Pinpoint the cell where the given text exists, returning its (x, y) midpoint coordinate. 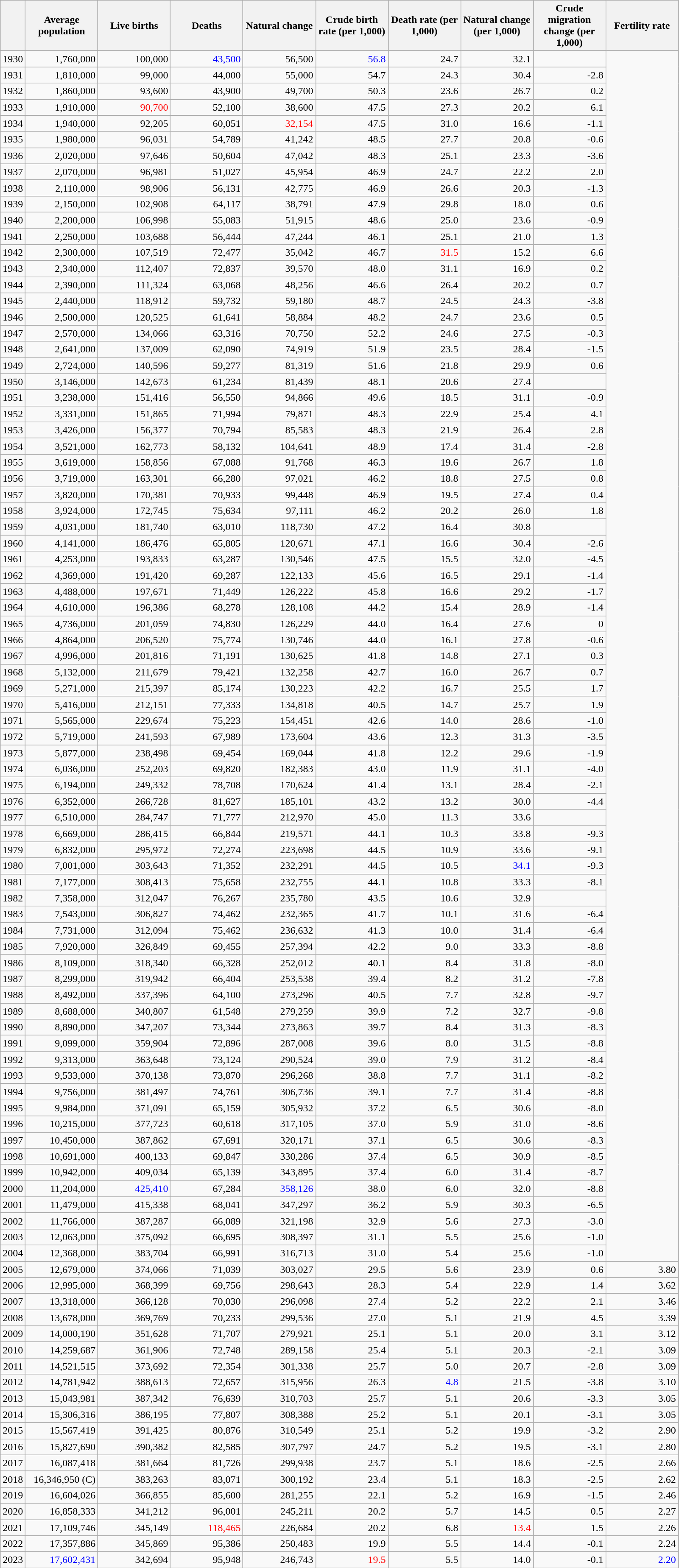
16.0 (424, 672)
1956 (13, 478)
79,871 (279, 414)
229,674 (134, 720)
1941 (13, 236)
63,010 (207, 527)
69,847 (207, 1156)
118,730 (279, 527)
15,043,981 (62, 1398)
3.12 (642, 1334)
12,368,000 (62, 1253)
15,567,419 (62, 1431)
69,287 (207, 575)
298,643 (279, 1286)
71,777 (207, 817)
72,274 (207, 850)
2.66 (642, 1463)
0.8 (569, 478)
43.6 (352, 737)
71,449 (207, 591)
4,736,000 (62, 624)
134,818 (279, 704)
301,338 (279, 1366)
142,673 (134, 382)
9,313,000 (62, 1060)
359,904 (134, 1043)
162,773 (134, 446)
75,634 (207, 511)
81,627 (207, 801)
4,864,000 (62, 640)
78,708 (207, 785)
257,394 (279, 946)
1,910,000 (62, 107)
4.8 (424, 1382)
7,001,000 (62, 866)
69,756 (207, 1286)
1.4 (569, 1286)
100,000 (134, 59)
38.8 (352, 1076)
18.5 (424, 398)
94,866 (279, 398)
66,404 (207, 979)
2.20 (642, 1560)
2,440,000 (62, 301)
21.8 (424, 365)
1946 (13, 317)
286,415 (134, 834)
1986 (13, 963)
-1.9 (569, 753)
206,520 (134, 640)
246,743 (279, 1560)
18.8 (424, 478)
381,664 (134, 1463)
48.6 (352, 220)
25.0 (424, 220)
73,344 (207, 1027)
29.6 (497, 753)
2,250,000 (62, 236)
95,948 (207, 1560)
51.6 (352, 365)
2021 (13, 1528)
2018 (13, 1479)
72,748 (207, 1350)
373,692 (134, 1366)
79,421 (207, 672)
26.6 (424, 188)
6,036,000 (62, 769)
1996 (13, 1124)
249,332 (134, 785)
72,354 (207, 1366)
1.9 (569, 704)
75,774 (207, 640)
26.0 (497, 511)
46.7 (352, 253)
196,386 (134, 608)
96,981 (134, 172)
1962 (13, 575)
33.8 (497, 834)
13,318,000 (62, 1302)
35,042 (279, 253)
45.8 (352, 591)
3.1 (569, 1334)
2012 (13, 1382)
97,111 (279, 511)
12.2 (424, 753)
30.0 (497, 801)
14.5 (497, 1511)
287,008 (279, 1043)
17,109,746 (62, 1528)
1975 (13, 785)
130,223 (279, 688)
1976 (13, 801)
8,890,000 (62, 1027)
375,092 (134, 1237)
10,942,000 (62, 1172)
5,416,000 (62, 704)
71,707 (207, 1334)
308,388 (279, 1415)
374,066 (134, 1269)
1981 (13, 882)
69,455 (207, 946)
3.10 (642, 1382)
296,098 (279, 1302)
2011 (13, 1366)
36.2 (352, 1205)
20.0 (497, 1334)
5,877,000 (62, 753)
2019 (13, 1495)
48.2 (352, 317)
25.2 (352, 1415)
279,921 (279, 1334)
134,066 (134, 333)
14.8 (424, 656)
2,390,000 (62, 285)
3,719,000 (62, 478)
387,342 (134, 1398)
386,195 (134, 1415)
Natural change (279, 25)
15.2 (497, 253)
99,000 (134, 75)
1,980,000 (62, 140)
92,205 (134, 123)
2.24 (642, 1544)
76,267 (207, 898)
347,207 (134, 1027)
-8.1 (569, 882)
80,876 (207, 1431)
46.1 (352, 236)
10,215,000 (62, 1124)
170,381 (134, 495)
66,844 (207, 834)
10.3 (424, 834)
107,519 (134, 253)
2.27 (642, 1511)
2,070,000 (62, 172)
295,972 (134, 850)
2020 (13, 1511)
5.7 (424, 1511)
303,027 (279, 1269)
14,259,687 (62, 1350)
1950 (13, 382)
2016 (13, 1447)
2,570,000 (62, 333)
3,238,000 (62, 398)
2.8 (569, 430)
30.8 (497, 527)
1964 (13, 608)
62,090 (207, 349)
81,439 (279, 382)
345,869 (134, 1544)
23.4 (352, 1479)
37.2 (352, 1108)
9.0 (424, 946)
39.0 (352, 1060)
96,031 (134, 140)
312,047 (134, 898)
95,386 (207, 1544)
44.2 (352, 608)
1945 (13, 301)
4,610,000 (62, 608)
-0.3 (569, 333)
371,091 (134, 1108)
1933 (13, 107)
55,000 (279, 75)
1960 (13, 543)
1940 (13, 220)
8.2 (424, 979)
1985 (13, 946)
69,454 (207, 753)
10.6 (424, 898)
318,340 (134, 963)
14,000,190 (62, 1334)
316,713 (279, 1253)
18.0 (497, 204)
1935 (13, 140)
130,746 (279, 640)
3,619,000 (62, 462)
13.2 (424, 801)
387,287 (134, 1221)
12.3 (424, 737)
8,299,000 (62, 979)
319,942 (134, 979)
16,604,026 (62, 1495)
27.7 (424, 140)
7,920,000 (62, 946)
14.7 (424, 704)
74,830 (207, 624)
32.8 (497, 995)
21.0 (497, 236)
1967 (13, 656)
51.9 (352, 349)
39.6 (352, 1043)
-3.6 (569, 156)
305,932 (279, 1108)
5,719,000 (62, 737)
39.9 (352, 1011)
97,646 (134, 156)
-9.7 (569, 995)
28.3 (352, 1286)
15.5 (424, 559)
59,180 (279, 301)
38,791 (279, 204)
56,500 (279, 59)
1934 (13, 123)
-8.5 (569, 1156)
65,159 (207, 1108)
299,938 (279, 1463)
45,954 (279, 172)
391,425 (134, 1431)
400,133 (134, 1156)
1977 (13, 817)
11,204,000 (62, 1189)
299,536 (279, 1318)
46.6 (352, 285)
3,146,000 (62, 382)
75,223 (207, 720)
61,234 (207, 382)
34.1 (497, 866)
3,521,000 (62, 446)
4,253,000 (62, 559)
47.9 (352, 204)
126,222 (279, 591)
12,995,000 (62, 1286)
90,700 (134, 107)
-8.7 (569, 1172)
14.4 (497, 1544)
191,420 (134, 575)
347,297 (279, 1205)
11.9 (424, 769)
2000 (13, 1189)
16,087,418 (62, 1463)
2.80 (642, 1447)
1951 (13, 398)
28.9 (497, 608)
1955 (13, 462)
-3.2 (569, 1431)
13.1 (424, 785)
48,256 (279, 285)
72,837 (207, 269)
10.9 (424, 850)
381,497 (134, 1092)
39.7 (352, 1027)
41.7 (352, 914)
388,613 (134, 1382)
16.1 (424, 640)
4.1 (569, 414)
232,755 (279, 882)
1939 (13, 204)
1993 (13, 1076)
4,488,000 (62, 591)
132,258 (279, 672)
2,300,000 (62, 253)
1969 (13, 688)
58,884 (279, 317)
2005 (13, 1269)
32,154 (279, 123)
65,805 (207, 543)
2006 (13, 1286)
16.7 (424, 688)
24.5 (424, 301)
73,124 (207, 1060)
340,807 (134, 1011)
223,698 (279, 850)
326,849 (134, 946)
337,396 (134, 995)
73,870 (207, 1076)
1970 (13, 704)
312,094 (134, 930)
67,284 (207, 1189)
49.6 (352, 398)
75,462 (207, 930)
56.8 (352, 59)
2,150,000 (62, 204)
3.39 (642, 1318)
Average population (62, 25)
56,550 (207, 398)
-6.5 (569, 1205)
96,001 (207, 1511)
3.80 (642, 1269)
320,171 (279, 1140)
56,444 (207, 236)
1931 (13, 75)
20.7 (497, 1366)
39,570 (279, 269)
71,191 (207, 656)
154,451 (279, 720)
1959 (13, 527)
77,807 (207, 1415)
300,192 (279, 1479)
72,657 (207, 1382)
23.9 (497, 1269)
1.7 (569, 688)
1995 (13, 1108)
74,919 (279, 349)
118,912 (134, 301)
51,027 (207, 172)
47.2 (352, 527)
66,280 (207, 478)
308,397 (279, 1237)
23.5 (424, 349)
-8.4 (569, 1060)
2008 (13, 1318)
43.2 (352, 801)
2002 (13, 1221)
66,991 (207, 1253)
54.7 (352, 75)
-4.0 (569, 769)
12,063,000 (62, 1237)
2023 (13, 1560)
66,695 (207, 1237)
2.62 (642, 1479)
14,521,515 (62, 1366)
343,895 (279, 1172)
60,051 (207, 123)
2001 (13, 1205)
118,465 (207, 1528)
7.2 (424, 1011)
18.3 (497, 1479)
38.0 (352, 1189)
361,906 (134, 1350)
60,618 (207, 1124)
273,296 (279, 995)
1937 (13, 172)
317,105 (279, 1124)
70,233 (207, 1318)
232,365 (279, 914)
140,596 (134, 365)
1966 (13, 640)
1,860,000 (62, 91)
41,242 (279, 140)
219,571 (279, 834)
39.1 (352, 1092)
10.5 (424, 866)
1987 (13, 979)
351,628 (134, 1334)
3.46 (642, 1302)
1944 (13, 285)
120,671 (279, 543)
10,691,000 (62, 1156)
8,492,000 (62, 995)
1991 (13, 1043)
64,117 (207, 204)
50,604 (207, 156)
383,704 (134, 1253)
173,604 (279, 737)
12,679,000 (62, 1269)
112,407 (134, 269)
252,203 (134, 769)
-1.7 (569, 591)
32.7 (497, 1011)
30.9 (497, 1156)
358,126 (279, 1189)
1953 (13, 430)
68,278 (207, 608)
1989 (13, 1011)
6,194,000 (62, 785)
1984 (13, 930)
1,940,000 (62, 123)
306,736 (279, 1092)
315,956 (279, 1382)
126,229 (279, 624)
-8.6 (569, 1124)
8,109,000 (62, 963)
303,643 (134, 866)
29.9 (497, 365)
27.8 (497, 640)
70,030 (207, 1302)
363,648 (134, 1060)
1980 (13, 866)
85,600 (207, 1495)
5.0 (424, 1366)
6,510,000 (62, 817)
1932 (13, 91)
48.9 (352, 446)
43,500 (207, 59)
27.0 (352, 1318)
81,726 (207, 1463)
6.8 (424, 1528)
48.7 (352, 301)
310,703 (279, 1398)
91,768 (279, 462)
158,856 (134, 462)
289,158 (279, 1350)
51,915 (279, 220)
1938 (13, 188)
63,316 (207, 333)
2009 (13, 1334)
70,933 (207, 495)
182,383 (279, 769)
66,328 (207, 963)
2,200,000 (62, 220)
1943 (13, 269)
7,358,000 (62, 898)
409,034 (134, 1172)
163,301 (134, 478)
1965 (13, 624)
-8.2 (569, 1076)
30.3 (497, 1205)
97,021 (279, 478)
15,827,690 (62, 1447)
1930 (13, 59)
281,255 (279, 1495)
26.3 (352, 1382)
77,333 (207, 704)
11.3 (424, 817)
39.4 (352, 979)
4,996,000 (62, 656)
284,747 (134, 817)
Crude birth rate (per 1,000) (352, 25)
-3.3 (569, 1398)
235,780 (279, 898)
3,820,000 (62, 495)
23.7 (352, 1463)
75,658 (207, 882)
156,377 (134, 430)
6.1 (569, 107)
215,397 (134, 688)
377,723 (134, 1124)
1954 (13, 446)
170,624 (279, 785)
238,498 (134, 753)
29.1 (497, 575)
1979 (13, 850)
48.1 (352, 382)
181,740 (134, 527)
-2.6 (569, 543)
151,416 (134, 398)
23.3 (497, 156)
1988 (13, 995)
1949 (13, 365)
15,306,316 (62, 1415)
2017 (13, 1463)
93,600 (134, 91)
226,684 (279, 1528)
211,679 (134, 672)
7,543,000 (62, 914)
-3.0 (569, 1221)
42.6 (352, 720)
1978 (13, 834)
68,041 (207, 1205)
-9.1 (569, 850)
66,089 (207, 1221)
58,132 (207, 446)
1942 (13, 253)
2014 (13, 1415)
128,108 (279, 608)
122,133 (279, 575)
2,110,000 (62, 188)
1998 (13, 1156)
63,068 (207, 285)
250,483 (279, 1544)
31.8 (497, 963)
37.1 (352, 1140)
2.0 (569, 172)
2,340,000 (62, 269)
42.7 (352, 672)
11,479,000 (62, 1205)
71,039 (207, 1269)
7,177,000 (62, 882)
1.3 (569, 236)
74,462 (207, 914)
3,331,000 (62, 414)
4,141,000 (62, 543)
48.5 (352, 140)
-4.5 (569, 559)
29.5 (352, 1269)
70,794 (207, 430)
308,413 (134, 882)
63,287 (207, 559)
185,101 (279, 801)
-1.1 (569, 123)
2004 (13, 1253)
1982 (13, 898)
16,346,950 (C) (62, 1479)
273,863 (279, 1027)
279,259 (279, 1011)
370,138 (134, 1076)
6.6 (569, 253)
137,009 (134, 349)
70,750 (279, 333)
-9.8 (569, 1011)
59,277 (207, 365)
1997 (13, 1140)
Deaths (207, 25)
83,071 (207, 1479)
1957 (13, 495)
17.4 (424, 446)
266,728 (134, 801)
9,756,000 (62, 1092)
37.0 (352, 1124)
3,924,000 (62, 511)
4,369,000 (62, 575)
-1.3 (569, 188)
252,012 (279, 963)
1948 (13, 349)
2010 (13, 1350)
253,538 (279, 979)
345,149 (134, 1528)
2,641,000 (62, 349)
111,324 (134, 285)
17,602,431 (62, 1560)
9,533,000 (62, 1076)
104,641 (279, 446)
425,410 (134, 1189)
1961 (13, 559)
241,593 (134, 737)
65,139 (207, 1172)
10.0 (424, 930)
306,827 (134, 914)
82,585 (207, 1447)
1990 (13, 1027)
21.5 (497, 1382)
245,211 (279, 1511)
56,131 (207, 188)
236,632 (279, 930)
130,546 (279, 559)
85,583 (279, 430)
5,565,000 (62, 720)
1974 (13, 769)
1947 (13, 333)
103,688 (134, 236)
2015 (13, 1431)
13.4 (497, 1528)
59,732 (207, 301)
120,525 (134, 317)
186,476 (134, 543)
2,020,000 (62, 156)
4.5 (569, 1318)
74,761 (207, 1092)
45.6 (352, 575)
-3.5 (569, 737)
42,775 (279, 188)
341,212 (134, 1511)
1963 (13, 591)
47.1 (352, 543)
29.2 (497, 591)
-7.8 (569, 979)
197,671 (134, 591)
169,044 (279, 753)
1992 (13, 1060)
321,198 (279, 1221)
0 (569, 624)
67,989 (207, 737)
290,524 (279, 1060)
1,810,000 (62, 75)
22.1 (352, 1495)
43.5 (352, 898)
28.6 (497, 720)
1936 (13, 156)
102,908 (134, 204)
45.0 (352, 817)
47,244 (279, 236)
Death rate (per 1,000) (424, 25)
369,769 (134, 1318)
10.8 (424, 882)
81,319 (279, 365)
10.1 (424, 914)
44,000 (207, 75)
2.46 (642, 1495)
310,549 (279, 1431)
2007 (13, 1302)
2,500,000 (62, 317)
193,833 (134, 559)
11,766,000 (62, 1221)
67,088 (207, 462)
1972 (13, 737)
1994 (13, 1092)
14,781,942 (62, 1382)
67,691 (207, 1140)
9,984,000 (62, 1108)
2.1 (569, 1302)
5,132,000 (62, 672)
18.6 (497, 1463)
15.4 (424, 608)
43.0 (352, 769)
48.0 (352, 269)
1,760,000 (62, 59)
366,128 (134, 1302)
Live births (134, 25)
1983 (13, 914)
6,669,000 (62, 834)
-4.4 (569, 801)
13,678,000 (62, 1318)
415,338 (134, 1205)
307,797 (279, 1447)
130,625 (279, 656)
16,858,333 (62, 1511)
1999 (13, 1172)
54,789 (207, 140)
76,639 (207, 1398)
38,600 (279, 107)
17,357,886 (62, 1544)
27.1 (497, 656)
3,426,000 (62, 430)
9,099,000 (62, 1043)
20.1 (497, 1415)
5,271,000 (62, 688)
43,900 (207, 91)
212,970 (279, 817)
71,352 (207, 866)
2,724,000 (62, 365)
Natural change (per 1,000) (497, 25)
61,641 (207, 317)
1952 (13, 414)
0.4 (569, 495)
41.3 (352, 930)
6,832,000 (62, 850)
47,042 (279, 156)
212,151 (134, 704)
8.0 (424, 1043)
1973 (13, 753)
2013 (13, 1398)
296,268 (279, 1076)
172,745 (134, 511)
46.3 (352, 462)
106,998 (134, 220)
52.2 (352, 333)
69,820 (207, 769)
4,031,000 (62, 527)
52,100 (207, 107)
31.6 (497, 914)
342,694 (134, 1560)
20.8 (497, 140)
29.8 (424, 204)
25.5 (497, 688)
2022 (13, 1544)
40.1 (352, 963)
Crude migration change (per 1,000) (569, 25)
55,083 (207, 220)
2.26 (642, 1528)
24.6 (424, 333)
64,100 (207, 995)
72,896 (207, 1043)
Fertility rate (642, 25)
16.5 (424, 575)
99,448 (279, 495)
61,548 (207, 1011)
390,382 (134, 1447)
72,477 (207, 253)
387,862 (134, 1140)
201,059 (134, 624)
85,174 (207, 688)
49,700 (279, 91)
151,865 (134, 414)
32.1 (497, 59)
368,399 (134, 1286)
330,286 (279, 1156)
10,450,000 (62, 1140)
3.62 (642, 1286)
1958 (13, 511)
232,291 (279, 866)
201,816 (134, 656)
366,855 (134, 1495)
1971 (13, 720)
383,263 (134, 1479)
8,688,000 (62, 1011)
98,906 (134, 188)
2003 (13, 1237)
27.6 (497, 624)
7.9 (424, 1060)
2.90 (642, 1431)
6,352,000 (62, 801)
71,994 (207, 414)
19.6 (424, 462)
41.4 (352, 785)
0.3 (569, 656)
1.5 (569, 1528)
50.3 (352, 91)
1968 (13, 672)
7,731,000 (62, 930)
